Provide the (x, y) coordinate of the cell's center where the given text is located.  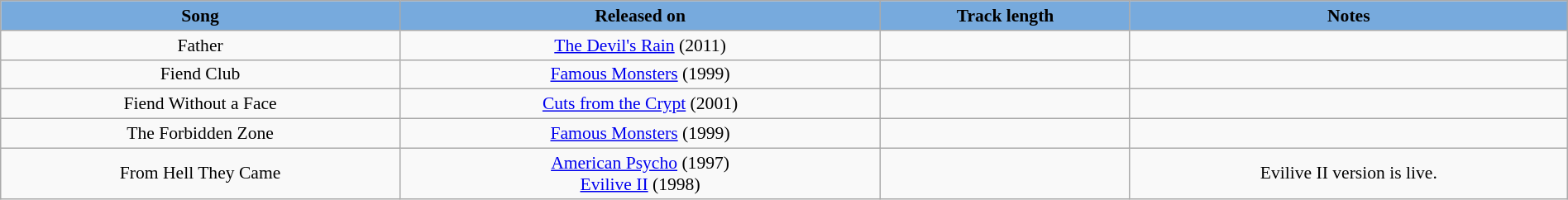
From Hell They Came (200, 174)
Father (200, 45)
Track length (1006, 16)
Song (200, 16)
Notes (1348, 16)
Released on (640, 16)
Fiend Club (200, 74)
American Psycho (1997)Evilive II (1998) (640, 174)
Evilive II version is live. (1348, 174)
Cuts from the Crypt (2001) (640, 104)
The Devil's Rain (2011) (640, 45)
The Forbidden Zone (200, 133)
Fiend Without a Face (200, 104)
